Search for the cell housing the specified text and yield its (X, Y) center coordinate. 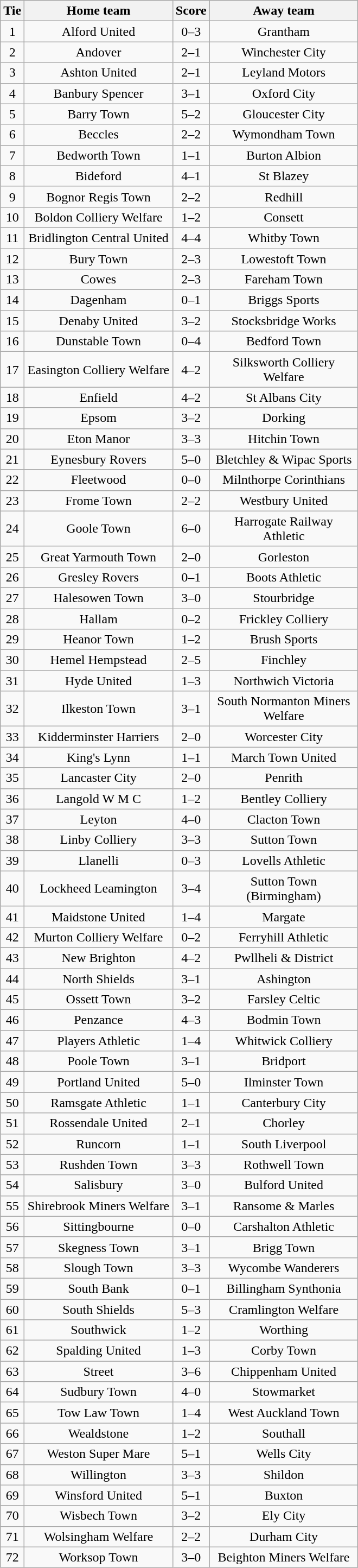
53 (12, 1165)
South Liverpool (284, 1144)
Ashton United (99, 73)
Brush Sports (284, 640)
Linby Colliery (99, 840)
South Bank (99, 1288)
Eynesbury Rovers (99, 459)
Home team (99, 11)
9 (12, 197)
Southwick (99, 1330)
Score (191, 11)
Fleetwood (99, 480)
Wealdstone (99, 1433)
Bedworth Town (99, 155)
Goole Town (99, 529)
Lockheed Leamington (99, 888)
Barry Town (99, 114)
33 (12, 737)
Rossendale United (99, 1123)
63 (12, 1371)
41 (12, 916)
54 (12, 1185)
Denaby United (99, 321)
Consett (284, 217)
Clacton Town (284, 819)
Runcorn (99, 1144)
5–3 (191, 1309)
51 (12, 1123)
70 (12, 1516)
Murton Colliery Welfare (99, 937)
Salisbury (99, 1185)
Redhill (284, 197)
Penzance (99, 1020)
Whitwick Colliery (284, 1041)
20 (12, 439)
23 (12, 501)
Gorleston (284, 557)
Bury Town (99, 259)
Chippenham United (284, 1371)
Tow Law Town (99, 1413)
12 (12, 259)
Rothwell Town (284, 1165)
Bridport (284, 1061)
Bletchley & Wipac Sports (284, 459)
Ossett Town (99, 1000)
South Shields (99, 1309)
Sudbury Town (99, 1392)
Poole Town (99, 1061)
Boots Athletic (284, 577)
Beccles (99, 135)
56 (12, 1226)
Rushden Town (99, 1165)
Sittingbourne (99, 1226)
Milnthorpe Corinthians (284, 480)
Ransome & Marles (284, 1206)
Beighton Miners Welfare (284, 1557)
Epsom (99, 418)
Worksop Town (99, 1557)
30 (12, 660)
Hemel Hempstead (99, 660)
St Albans City (284, 397)
Andover (99, 52)
Eton Manor (99, 439)
Skegness Town (99, 1247)
Lowestoft Town (284, 259)
Durham City (284, 1537)
58 (12, 1268)
Leyland Motors (284, 73)
11 (12, 238)
62 (12, 1351)
Worthing (284, 1330)
Willington (99, 1475)
Tie (12, 11)
Corby Town (284, 1351)
Billingham Synthonia (284, 1288)
48 (12, 1061)
Ely City (284, 1516)
Bridlington Central United (99, 238)
3–4 (191, 888)
Stourbridge (284, 598)
46 (12, 1020)
Shirebrook Miners Welfare (99, 1206)
Street (99, 1371)
45 (12, 1000)
35 (12, 778)
Hitchin Town (284, 439)
13 (12, 280)
Ilkeston Town (99, 709)
36 (12, 799)
West Auckland Town (284, 1413)
Wells City (284, 1454)
Heanor Town (99, 640)
4–3 (191, 1020)
2–5 (191, 660)
61 (12, 1330)
Ashington (284, 979)
25 (12, 557)
26 (12, 577)
Kidderminster Harriers (99, 737)
Easington Colliery Welfare (99, 369)
Burton Albion (284, 155)
50 (12, 1103)
22 (12, 480)
Carshalton Athletic (284, 1226)
Maidstone United (99, 916)
5–2 (191, 114)
Gloucester City (284, 114)
Alford United (99, 31)
39 (12, 861)
Langold W M C (99, 799)
Margate (284, 916)
66 (12, 1433)
Cowes (99, 280)
43 (12, 958)
38 (12, 840)
South Normanton Miners Welfare (284, 709)
Bodmin Town (284, 1020)
Silksworth Colliery Welfare (284, 369)
6–0 (191, 529)
28 (12, 618)
Pwllheli & District (284, 958)
Westbury United (284, 501)
49 (12, 1082)
37 (12, 819)
Dunstable Town (99, 342)
24 (12, 529)
Players Athletic (99, 1041)
Ferryhill Athletic (284, 937)
Canterbury City (284, 1103)
27 (12, 598)
59 (12, 1288)
19 (12, 418)
Bedford Town (284, 342)
Northwich Victoria (284, 681)
Whitby Town (284, 238)
Dagenham (99, 300)
Worcester City (284, 737)
North Shields (99, 979)
4 (12, 93)
Halesowen Town (99, 598)
2 (12, 52)
Shildon (284, 1475)
Away team (284, 11)
Ilminster Town (284, 1082)
March Town United (284, 757)
71 (12, 1537)
60 (12, 1309)
Wisbech Town (99, 1516)
6 (12, 135)
Bulford United (284, 1185)
15 (12, 321)
Lovells Athletic (284, 861)
Winchester City (284, 52)
King's Lynn (99, 757)
4–4 (191, 238)
Fareham Town (284, 280)
Stowmarket (284, 1392)
Weston Super Mare (99, 1454)
31 (12, 681)
Dorking (284, 418)
65 (12, 1413)
0–4 (191, 342)
Lancaster City (99, 778)
Frome Town (99, 501)
55 (12, 1206)
16 (12, 342)
18 (12, 397)
3 (12, 73)
Leyton (99, 819)
Grantham (284, 31)
Cramlington Welfare (284, 1309)
47 (12, 1041)
Bognor Regis Town (99, 197)
10 (12, 217)
72 (12, 1557)
32 (12, 709)
21 (12, 459)
Wycombe Wanderers (284, 1268)
Bentley Colliery (284, 799)
64 (12, 1392)
Ramsgate Athletic (99, 1103)
Oxford City (284, 93)
Winsford United (99, 1495)
Farsley Celtic (284, 1000)
17 (12, 369)
Hallam (99, 618)
Sutton Town (Birmingham) (284, 888)
Gresley Rovers (99, 577)
34 (12, 757)
8 (12, 176)
Buxton (284, 1495)
67 (12, 1454)
Bideford (99, 176)
1 (12, 31)
69 (12, 1495)
Enfield (99, 397)
Chorley (284, 1123)
Sutton Town (284, 840)
Spalding United (99, 1351)
Boldon Colliery Welfare (99, 217)
Southall (284, 1433)
Finchley (284, 660)
Harrogate Railway Athletic (284, 529)
Great Yarmouth Town (99, 557)
Frickley Colliery (284, 618)
Brigg Town (284, 1247)
40 (12, 888)
42 (12, 937)
Banbury Spencer (99, 93)
14 (12, 300)
29 (12, 640)
68 (12, 1475)
Llanelli (99, 861)
7 (12, 155)
Portland United (99, 1082)
Wymondham Town (284, 135)
52 (12, 1144)
5 (12, 114)
Wolsingham Welfare (99, 1537)
Penrith (284, 778)
44 (12, 979)
4–1 (191, 176)
St Blazey (284, 176)
Hyde United (99, 681)
Briggs Sports (284, 300)
New Brighton (99, 958)
Slough Town (99, 1268)
Stocksbridge Works (284, 321)
3–6 (191, 1371)
57 (12, 1247)
